Locate the cell with the specified text and output its [X, Y] center coordinate. 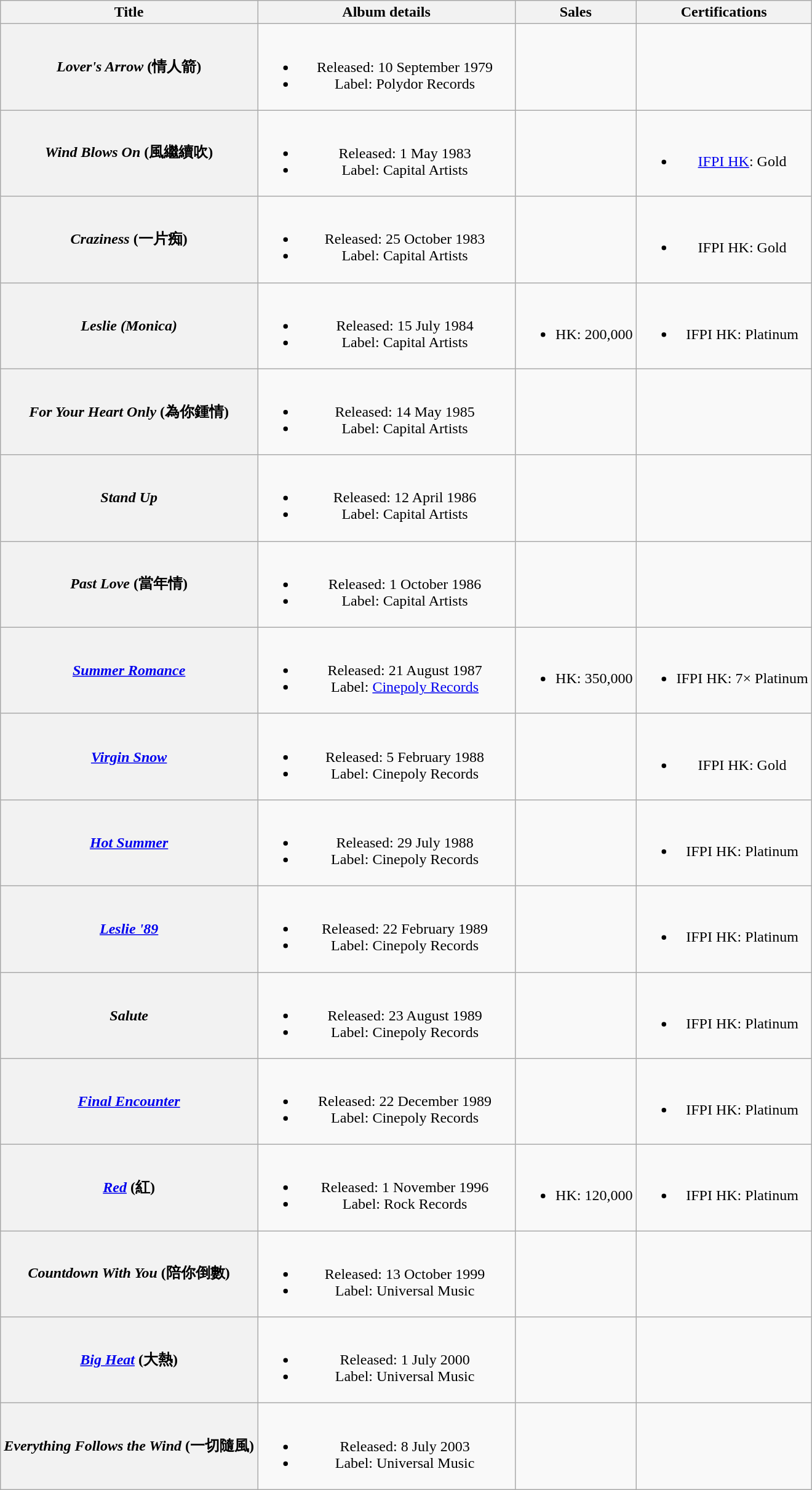
HK: 120,000 [576, 1188]
Album details [386, 12]
HK: 200,000 [576, 326]
Released: 15 July 1984Label: Capital Artists [386, 326]
Released: 22 December 1989Label: Cinepoly Records [386, 1102]
Released: 5 February 1988Label: Cinepoly Records [386, 756]
Summer Romance [129, 670]
HK: 350,000 [576, 670]
Big Heat (大熱) [129, 1360]
Released: 29 July 1988Label: Cinepoly Records [386, 843]
Final Encounter [129, 1102]
Virgin Snow [129, 756]
Released: 1 November 1996Label: Rock Records [386, 1188]
Red (紅) [129, 1188]
Released: 21 August 1987Label: Cinepoly Records [386, 670]
Certifications [723, 12]
Leslie '89 [129, 929]
For Your Heart Only (為你鍾情) [129, 412]
Released: 14 May 1985Label: Capital Artists [386, 412]
Released: 22 February 1989Label: Cinepoly Records [386, 929]
Released: 1 May 1983Label: Capital Artists [386, 153]
Craziness (一片痴) [129, 239]
Countdown With You (陪你倒數) [129, 1274]
Released: 23 August 1989Label: Cinepoly Records [386, 1015]
Released: 10 September 1979Label: Polydor Records [386, 67]
Released: 12 April 1986Label: Capital Artists [386, 498]
Everything Follows the Wind (一切隨風) [129, 1446]
Sales [576, 12]
Released: 13 October 1999Label: Universal Music [386, 1274]
Wind Blows On (風繼續吹) [129, 153]
Past Love (當年情) [129, 584]
Released: 8 July 2003Label: Universal Music [386, 1446]
Stand Up [129, 498]
Title [129, 12]
IFPI HK: 7× Platinum [723, 670]
Leslie (Monica) [129, 326]
Hot Summer [129, 843]
Released: 1 July 2000Label: Universal Music [386, 1360]
Released: 1 October 1986Label: Capital Artists [386, 584]
Salute [129, 1015]
Lover's Arrow (情人箭) [129, 67]
Released: 25 October 1983Label: Capital Artists [386, 239]
